Return [X, Y] of the center of cell containing provided text 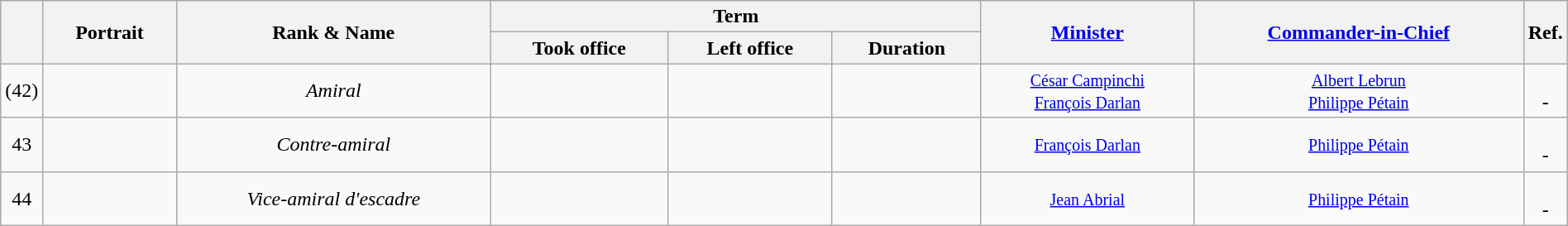
44 [22, 199]
César CampinchiFrançois Darlan [1087, 91]
Jean Abrial [1087, 199]
43 [22, 144]
Duration [906, 48]
Left office [749, 48]
Took office [579, 48]
Portrait [109, 32]
Amiral [333, 91]
Rank & Name [333, 32]
Vice-amiral d'escadre [333, 199]
(42) [22, 91]
Albert LebrunPhilippe Pétain [1358, 91]
Minister [1087, 32]
Ref. [1545, 32]
Commander-in-Chief [1358, 32]
François Darlan [1087, 144]
Term [736, 17]
Contre-amiral [333, 144]
